Return [X, Y] of the center of cell containing provided text 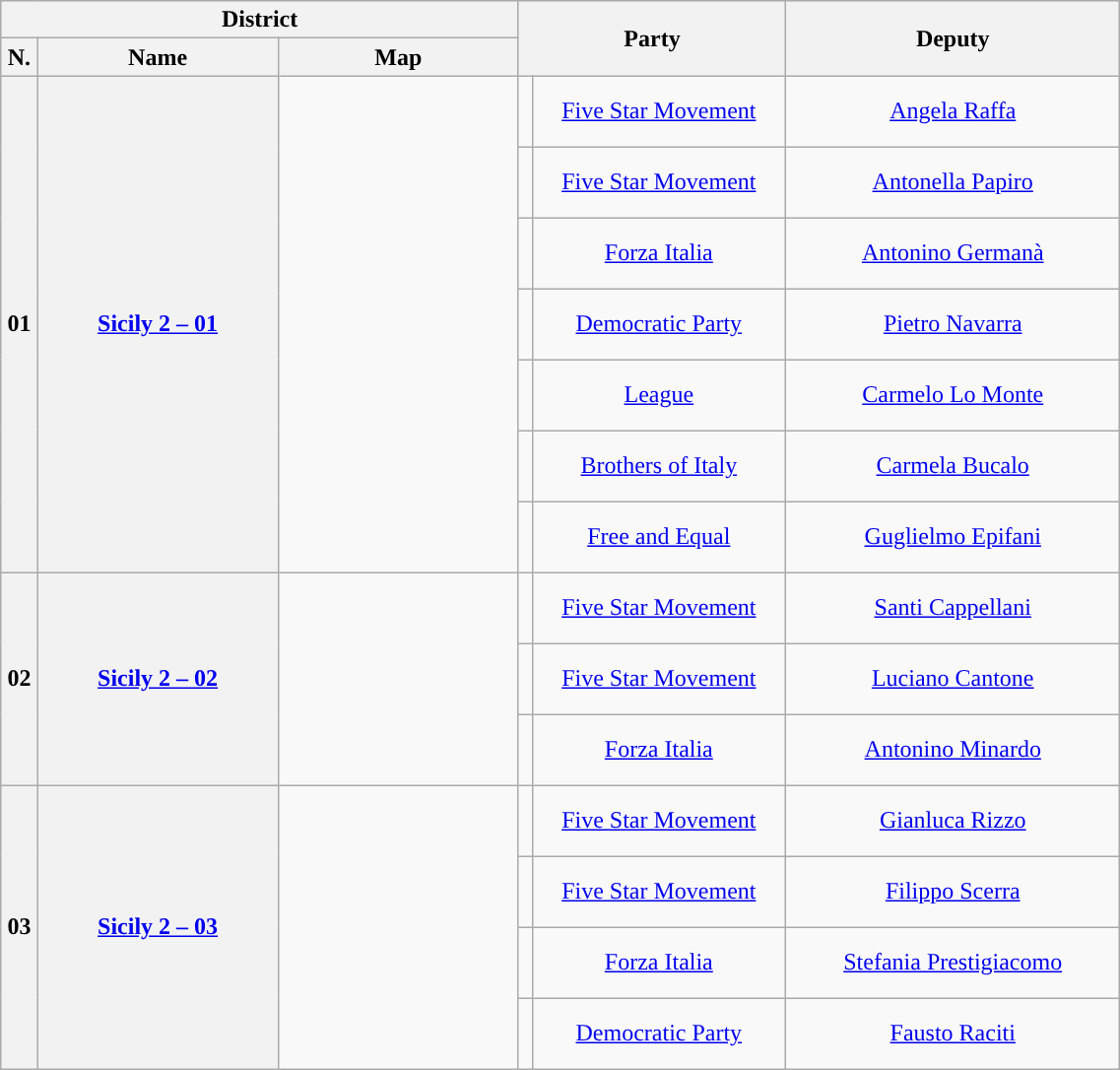
03 [20, 927]
N. [20, 57]
02 [20, 679]
Antonella Papiro [954, 182]
Pietro Navarra [954, 324]
Party [652, 38]
Sicily 2 – 01 [158, 324]
Stefania Prestigiacomo [954, 963]
Sicily 2 – 02 [158, 679]
Antonino Minardo [954, 750]
Guglielmo Epifani [954, 537]
Brothers of Italy [659, 466]
Deputy [954, 38]
Luciano Cantone [954, 679]
League [659, 395]
Fausto Raciti [954, 1034]
Carmela Bucalo [954, 466]
Filippo Scerra [954, 892]
01 [20, 324]
Gianluca Rizzo [954, 821]
Free and Equal [659, 537]
Antonino Germanà [954, 253]
Carmelo Lo Monte [954, 395]
Angela Raffa [954, 111]
Sicily 2 – 03 [158, 927]
District [260, 20]
Name [158, 57]
Santi Cappellani [954, 608]
Map [398, 57]
